Extract the [x, y] coordinate from the center of the cell holding the provided text.  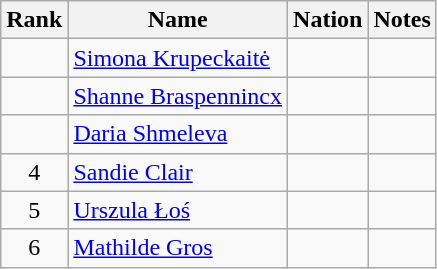
Simona Krupeckaitė [178, 58]
Urszula Łoś [178, 210]
Rank [34, 20]
Shanne Braspennincx [178, 96]
6 [34, 248]
5 [34, 210]
Notes [402, 20]
4 [34, 172]
Name [178, 20]
Mathilde Gros [178, 248]
Sandie Clair [178, 172]
Nation [328, 20]
Daria Shmeleva [178, 134]
